Search for the cell housing the specified text and yield its (X, Y) center coordinate. 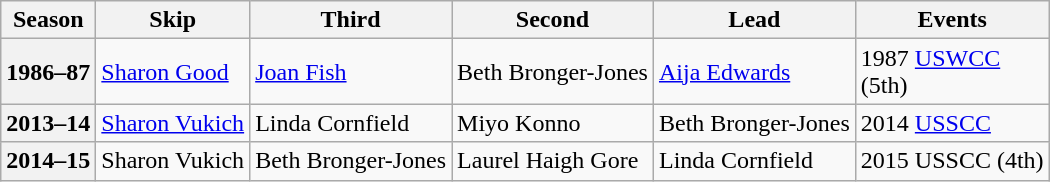
Events (952, 20)
2015 USSCC (4th) (952, 161)
Laurel Haigh Gore (553, 161)
Skip (173, 20)
Joan Fish (351, 72)
Third (351, 20)
Aija Edwards (754, 72)
1987 USWCC (5th) (952, 72)
2014–15 (48, 161)
Miyo Konno (553, 123)
Season (48, 20)
2014 USSCC (952, 123)
2013–14 (48, 123)
Second (553, 20)
Sharon Good (173, 72)
1986–87 (48, 72)
Lead (754, 20)
